From the cell containing the given text, extract its center point as [X, Y] coordinate. 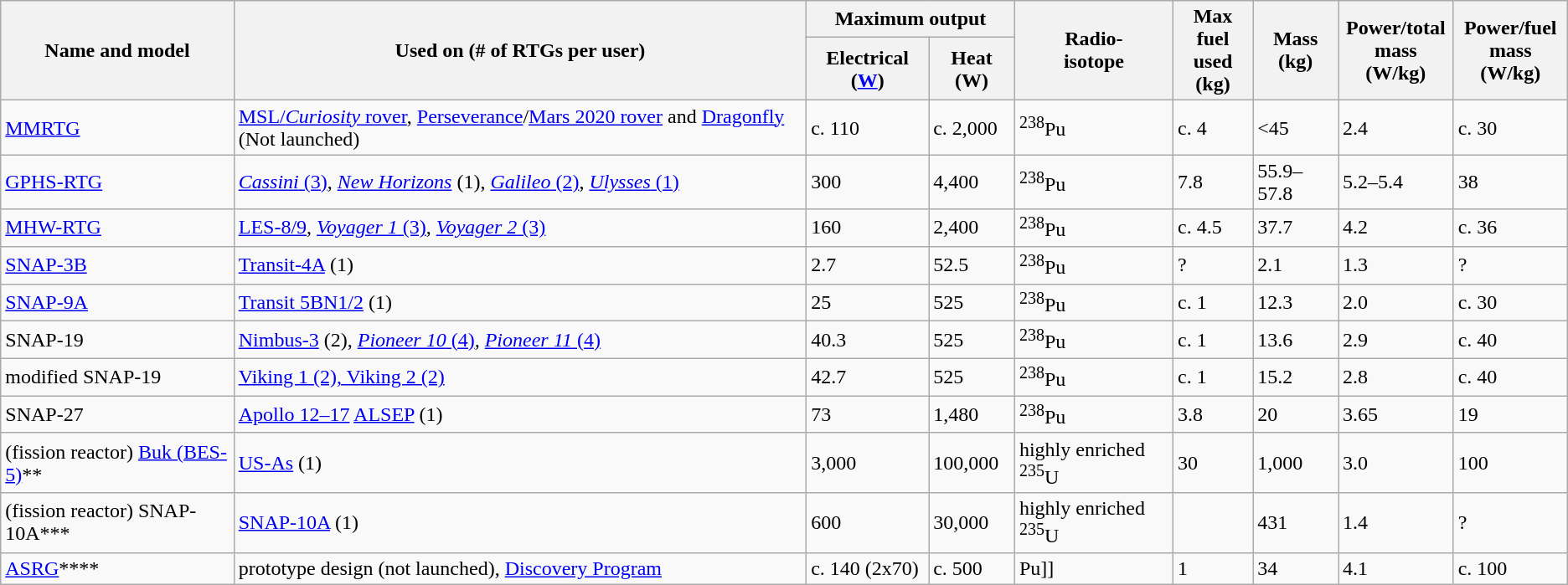
Apollo 12–17 ALSEP (1) [519, 415]
1,000 [1296, 463]
100,000 [972, 463]
(fission reactor) SNAP-10A*** [117, 523]
1,480 [972, 415]
prototype design (not launched), Discovery Program [519, 568]
Radio-isotope [1094, 50]
Pu]] [1094, 568]
7.8 [1213, 182]
1.3 [1396, 264]
5.2–5.4 [1396, 182]
Power/totalmass (W/kg) [1396, 50]
73 [868, 415]
Mass (kg) [1296, 50]
431 [1296, 523]
4.2 [1396, 228]
Max fuelused (kg) [1213, 50]
Viking 1 (2), Viking 2 (2) [519, 377]
2.7 [868, 264]
MHW-RTG [117, 228]
c. 4.5 [1213, 228]
3.8 [1213, 415]
40.3 [868, 340]
SNAP-27 [117, 415]
Used on (# of RTGs per user) [519, 50]
4,400 [972, 182]
2.4 [1396, 127]
2.1 [1296, 264]
37.7 [1296, 228]
15.2 [1296, 377]
Cassini (3), New Horizons (1), Galileo (2), Ulysses (1) [519, 182]
(fission reactor) Buk (BES-5)** [117, 463]
GPHS-RTG [117, 182]
42.7 [868, 377]
c. 36 [1510, 228]
2.0 [1396, 303]
MSL/Curiosity rover, Perseverance/Mars 2020 rover and Dragonfly (Not launched) [519, 127]
SNAP-3B [117, 264]
30,000 [972, 523]
55.9–57.8 [1296, 182]
modified SNAP-19 [117, 377]
1 [1213, 568]
Maximum output [911, 19]
Transit 5BN1/2 (1) [519, 303]
US-As (1) [519, 463]
30 [1213, 463]
4.1 [1396, 568]
Power/fuelmass (W/kg) [1510, 50]
c. 140 (2x70) [868, 568]
Nimbus-3 (2), Pioneer 10 (4), Pioneer 11 (4) [519, 340]
c. 100 [1510, 568]
Heat (W) [972, 69]
c. 2,000 [972, 127]
12.3 [1296, 303]
c. 4 [1213, 127]
38 [1510, 182]
SNAP-9A [117, 303]
52.5 [972, 264]
2.8 [1396, 377]
LES-8/9, Voyager 1 (3), Voyager 2 (3) [519, 228]
160 [868, 228]
2,400 [972, 228]
13.6 [1296, 340]
100 [1510, 463]
20 [1296, 415]
19 [1510, 415]
Name and model [117, 50]
c. 500 [972, 568]
Electrical (W) [868, 69]
2.9 [1396, 340]
25 [868, 303]
Transit-4A (1) [519, 264]
SNAP-10A (1) [519, 523]
3.0 [1396, 463]
1.4 [1396, 523]
ASRG**** [117, 568]
MMRTG [117, 127]
<45 [1296, 127]
3.65 [1396, 415]
SNAP-19 [117, 340]
34 [1296, 568]
300 [868, 182]
c. 110 [868, 127]
600 [868, 523]
3,000 [868, 463]
